Scan for the cell matching the given text and deliver its (X, Y) coordinate at center. 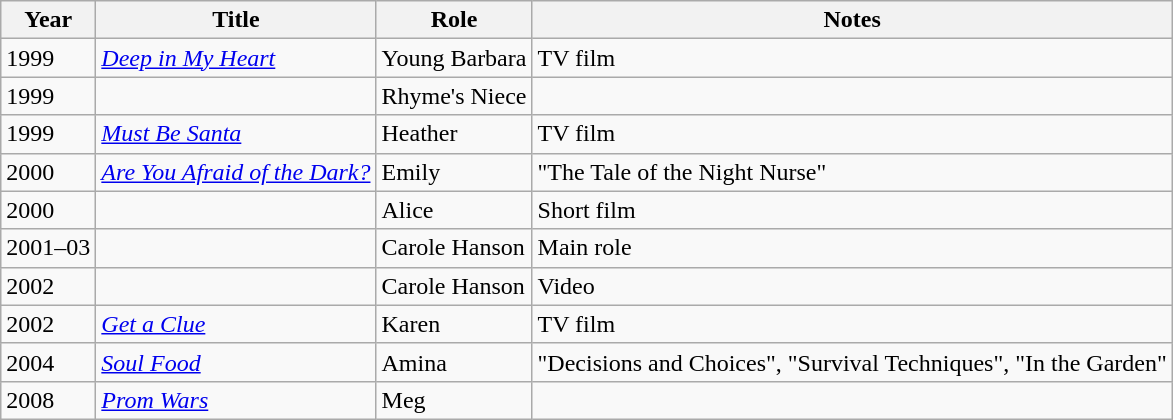
2008 (48, 400)
Emily (454, 172)
Must Be Santa (236, 134)
2004 (48, 362)
Notes (852, 20)
Prom Wars (236, 400)
Rhyme's Niece (454, 96)
2001–03 (48, 248)
Meg (454, 400)
Soul Food (236, 362)
Video (852, 286)
Main role (852, 248)
Heather (454, 134)
Amina (454, 362)
Role (454, 20)
Title (236, 20)
Are You Afraid of the Dark? (236, 172)
Get a Clue (236, 324)
Short film (852, 210)
Alice (454, 210)
"The Tale of the Night Nurse" (852, 172)
Young Barbara (454, 58)
Karen (454, 324)
"Decisions and Choices", "Survival Techniques", "In the Garden" (852, 362)
Deep in My Heart (236, 58)
Year (48, 20)
